Return (x, y) of the center of cell containing provided text 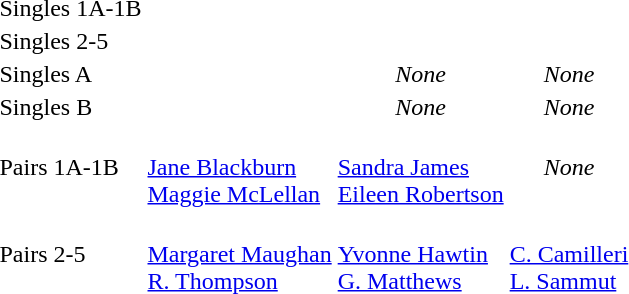
Sandra James Eileen Robertson (420, 167)
Jane Blackburn Maggie McLellan (240, 167)
